Provide the (x, y) coordinate of the cell's center where the given text is located.  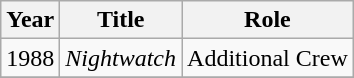
Additional Crew (268, 58)
1988 (30, 58)
Title (121, 20)
Nightwatch (121, 58)
Role (268, 20)
Year (30, 20)
